Pinpoint the cell where the given text exists, returning its (x, y) midpoint coordinate. 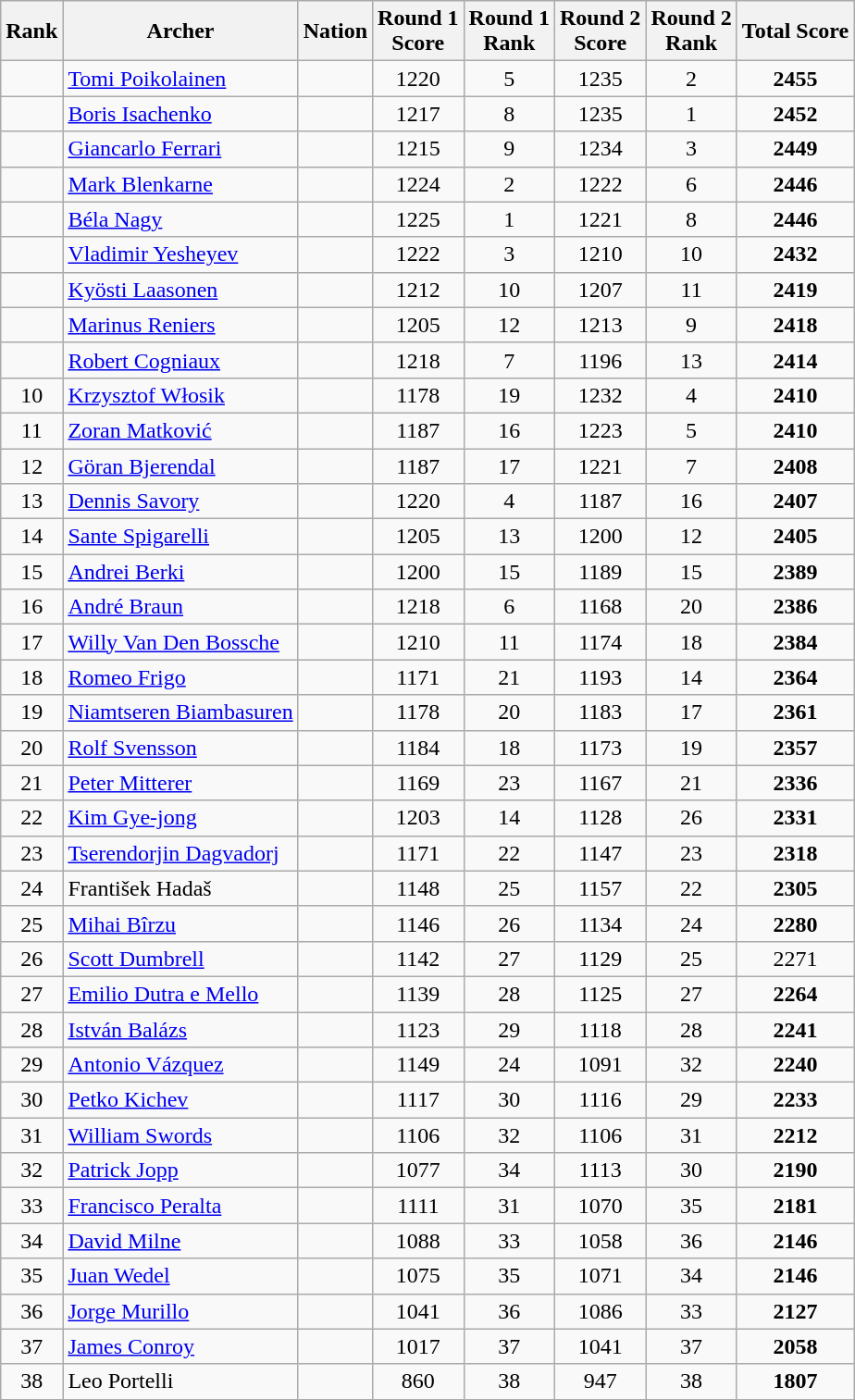
Round 2 Score (600, 31)
1147 (600, 853)
2414 (795, 360)
1168 (600, 607)
David Milne (180, 1241)
1129 (600, 959)
1232 (600, 395)
2418 (795, 325)
2280 (795, 923)
2364 (795, 677)
1215 (418, 149)
Round 1 Score (418, 31)
2386 (795, 607)
2058 (795, 1346)
Krzysztof Włosik (180, 395)
2264 (795, 994)
Emilio Dutra e Mello (180, 994)
2389 (795, 572)
Peter Mitterer (180, 783)
Sante Spigarelli (180, 537)
1193 (600, 677)
1223 (600, 430)
2452 (795, 114)
1196 (600, 360)
1225 (418, 219)
William Swords (180, 1135)
2181 (795, 1206)
1134 (600, 923)
Leo Portelli (180, 1381)
Patrick Jopp (180, 1171)
2405 (795, 537)
1213 (600, 325)
1173 (600, 748)
1139 (418, 994)
František Hadaš (180, 888)
1077 (418, 1171)
Béla Nagy (180, 219)
Tomi Poikolainen (180, 79)
2384 (795, 642)
860 (418, 1381)
1207 (600, 290)
1146 (418, 923)
Dennis Savory (180, 502)
2212 (795, 1135)
Willy Van Den Bossche (180, 642)
2419 (795, 290)
2318 (795, 853)
Andrei Berki (180, 572)
1116 (600, 1100)
2331 (795, 818)
Kim Gye-jong (180, 818)
2361 (795, 712)
2271 (795, 959)
Total Score (795, 31)
1017 (418, 1346)
1224 (418, 184)
André Braun (180, 607)
Francisco Peralta (180, 1206)
1117 (418, 1100)
2233 (795, 1100)
1157 (600, 888)
1091 (600, 1065)
Scott Dumbrell (180, 959)
1071 (600, 1276)
1113 (600, 1171)
1183 (600, 712)
2241 (795, 1030)
Nation (335, 31)
Mihai Bîrzu (180, 923)
1128 (600, 818)
1807 (795, 1381)
1086 (600, 1311)
Romeo Frigo (180, 677)
1125 (600, 994)
2190 (795, 1171)
Göran Bjerendal (180, 465)
1149 (418, 1065)
1123 (418, 1030)
2455 (795, 79)
Juan Wedel (180, 1276)
2240 (795, 1065)
Kyösti Laasonen (180, 290)
Archer (180, 31)
1118 (600, 1030)
Mark Blenkarne (180, 184)
2357 (795, 748)
1169 (418, 783)
Marinus Reniers (180, 325)
Petko Kichev (180, 1100)
Boris Isachenko (180, 114)
Niamtseren Biambasuren (180, 712)
1167 (600, 783)
István Balázs (180, 1030)
James Conroy (180, 1346)
2336 (795, 783)
Giancarlo Ferrari (180, 149)
Jorge Murillo (180, 1311)
2305 (795, 888)
1148 (418, 888)
Vladimir Yesheyev (180, 254)
Rank (31, 31)
1234 (600, 149)
2432 (795, 254)
Robert Cogniaux (180, 360)
Rolf Svensson (180, 748)
1212 (418, 290)
Antonio Vázquez (180, 1065)
1058 (600, 1241)
1070 (600, 1206)
1184 (418, 748)
1111 (418, 1206)
2449 (795, 149)
1174 (600, 642)
2407 (795, 502)
2408 (795, 465)
Zoran Matković (180, 430)
1203 (418, 818)
2127 (795, 1311)
947 (600, 1381)
Tserendorjin Dagvadorj (180, 853)
Round 2 Rank (691, 31)
1217 (418, 114)
1189 (600, 572)
1142 (418, 959)
1088 (418, 1241)
Round 1 Rank (509, 31)
1075 (418, 1276)
